Capture the cell that displays the provided text and extract its (X, Y) central coordinate. 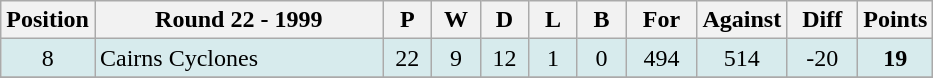
D (504, 20)
8 (48, 58)
Round 22 - 1999 (238, 20)
For (662, 20)
Points (896, 20)
1 (554, 58)
P (408, 20)
9 (456, 58)
22 (408, 58)
Against (742, 20)
514 (742, 58)
0 (602, 58)
L (554, 20)
B (602, 20)
19 (896, 58)
Position (48, 20)
Cairns Cyclones (238, 58)
Diff (822, 20)
12 (504, 58)
-20 (822, 58)
494 (662, 58)
W (456, 20)
